Search for the cell housing the specified text and yield its (x, y) center coordinate. 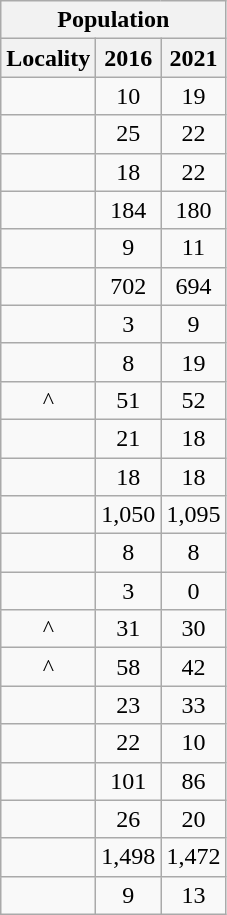
23 (128, 705)
1,498 (128, 857)
33 (194, 705)
2016 (128, 58)
52 (194, 400)
11 (194, 248)
42 (194, 667)
20 (194, 819)
58 (128, 667)
31 (128, 629)
180 (194, 210)
26 (128, 819)
51 (128, 400)
13 (194, 895)
694 (194, 286)
2021 (194, 58)
30 (194, 629)
1,050 (128, 515)
21 (128, 438)
86 (194, 781)
0 (194, 591)
1,095 (194, 515)
25 (128, 134)
1,472 (194, 857)
184 (128, 210)
Population (114, 20)
101 (128, 781)
Locality (48, 58)
702 (128, 286)
